Return [x, y] of the center of cell containing provided text 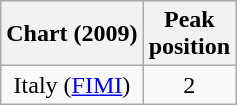
Peakposition [189, 34]
Chart (2009) [72, 34]
2 [189, 85]
Italy (FIMI) [72, 85]
